Search for the cell housing the specified text and yield its [X, Y] center coordinate. 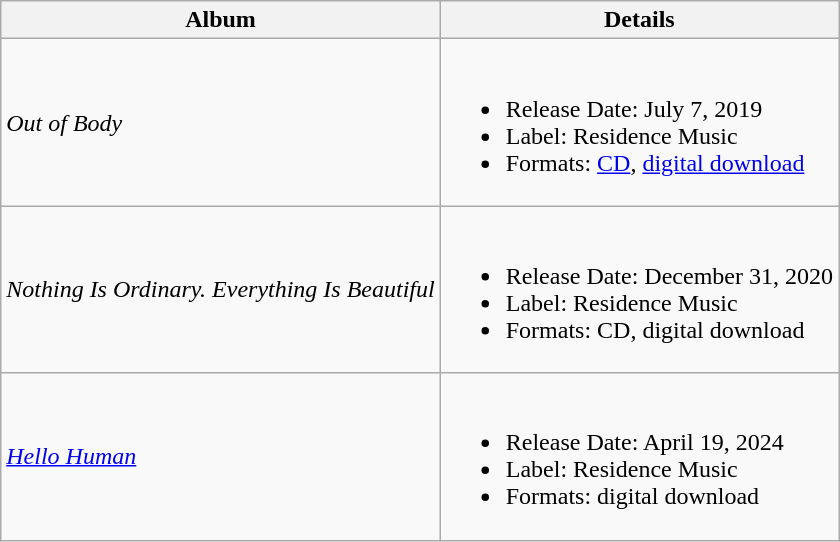
Release Date: April 19, 2024Label: Residence MusicFormats: digital download [639, 456]
Release Date: July 7, 2019Label: Residence MusicFormats: CD, digital download [639, 122]
Nothing Is Ordinary. Everything Is Beautiful [220, 290]
Album [220, 20]
Hello Human [220, 456]
Details [639, 20]
Release Date: December 31, 2020Label: Residence MusicFormats: CD, digital download [639, 290]
Out of Body [220, 122]
